Pinpoint the cell where the given text exists, returning its [x, y] midpoint coordinate. 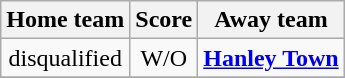
Away team [271, 20]
W/O [164, 58]
Home team [66, 20]
Score [164, 20]
Hanley Town [271, 58]
disqualified [66, 58]
